From the cell containing the given text, extract its center point as (X, Y) coordinate. 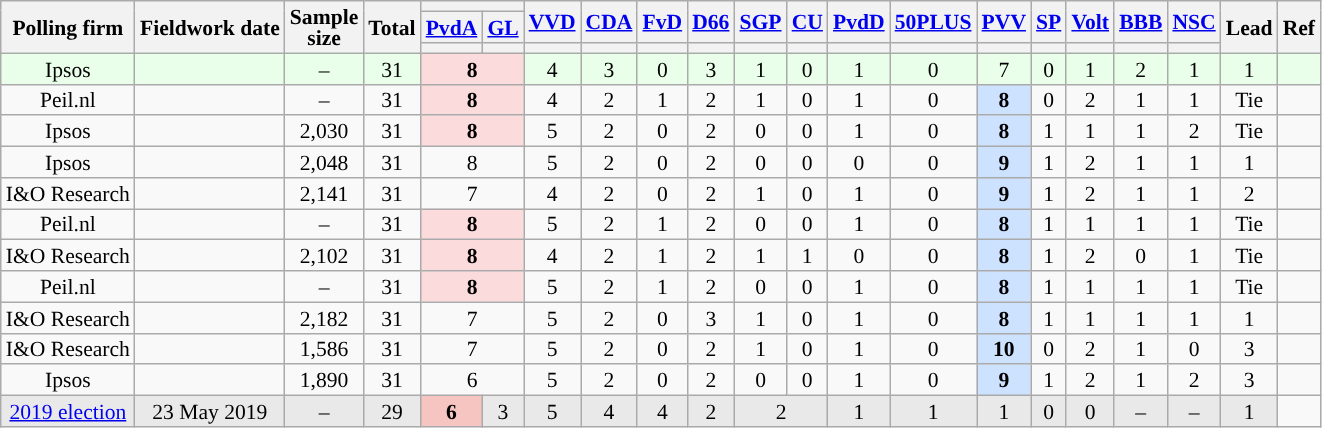
FvD (662, 22)
2,048 (324, 162)
2,102 (324, 256)
SP (1048, 22)
2019 election (68, 412)
2,141 (324, 194)
GL (502, 27)
10 (1004, 348)
PVV (1004, 22)
29 (392, 412)
1,586 (324, 348)
1,890 (324, 380)
50PLUS (934, 22)
VVD (552, 22)
BBB (1140, 22)
Samplesize (324, 27)
D66 (710, 22)
CDA (610, 22)
2,030 (324, 132)
Lead (1250, 27)
Ref (1299, 27)
Fieldwork date (210, 27)
Volt (1090, 22)
2,182 (324, 318)
Polling firm (68, 27)
CU (808, 22)
23 May 2019 (210, 412)
Total (392, 27)
NSC (1194, 22)
PvdA (452, 27)
PvdD (859, 22)
SGP (760, 22)
